Extract the (x, y) coordinate from the center of the cell holding the provided text.  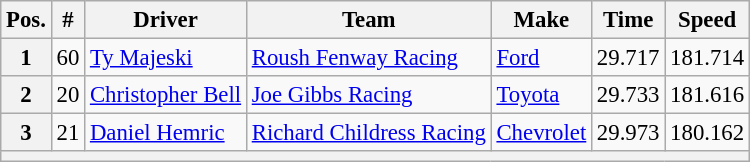
Roush Fenway Racing (368, 58)
Time (628, 20)
29.717 (628, 58)
29.973 (628, 133)
181.714 (708, 58)
3 (26, 133)
181.616 (708, 95)
21 (68, 133)
Make (541, 20)
Speed (708, 20)
Daniel Hemric (166, 133)
Driver (166, 20)
29.733 (628, 95)
Chevrolet (541, 133)
20 (68, 95)
Ty Majeski (166, 58)
180.162 (708, 133)
Team (368, 20)
Richard Childress Racing (368, 133)
Ford (541, 58)
60 (68, 58)
# (68, 20)
Christopher Bell (166, 95)
Toyota (541, 95)
Pos. (26, 20)
1 (26, 58)
Joe Gibbs Racing (368, 95)
2 (26, 95)
